Determine the [x, y] coordinate at the center of the cell enclosing the given text.  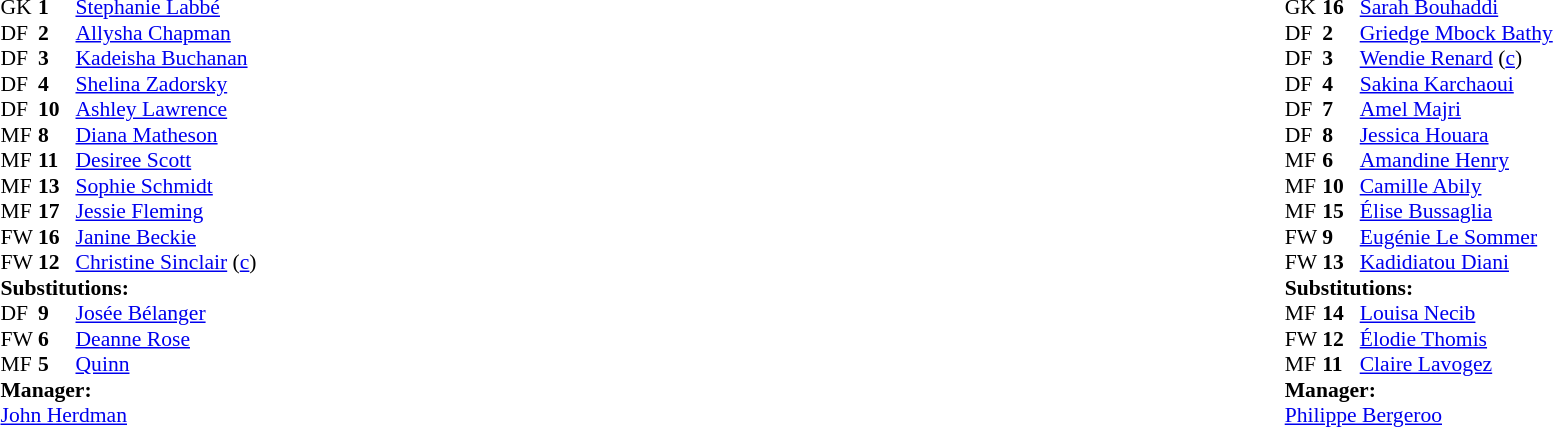
Louisa Necib [1456, 313]
Kadidiatou Diani [1456, 263]
7 [1341, 109]
Griedge Mbock Bathy [1456, 33]
Amandine Henry [1456, 161]
Josée Bélanger [166, 313]
Janine Beckie [166, 237]
Allysha Chapman [166, 33]
5 [57, 365]
Amel Majri [1456, 109]
Camille Abily [1456, 186]
Desiree Scott [166, 161]
Sakina Karchaoui [1456, 84]
Élise Bussaglia [1456, 211]
14 [1341, 313]
Kadeisha Buchanan [166, 59]
17 [57, 211]
Shelina Zadorsky [166, 84]
Deanne Rose [166, 339]
Eugénie Le Sommer [1456, 237]
Quinn [166, 365]
16 [57, 237]
Christine Sinclair (c) [166, 263]
Sophie Schmidt [166, 186]
Jessica Houara [1456, 135]
Jessie Fleming [166, 211]
Wendie Renard (c) [1456, 59]
15 [1341, 211]
Ashley Lawrence [166, 109]
Claire Lavogez [1456, 365]
Élodie Thomis [1456, 339]
Diana Matheson [166, 135]
